For the text-containing cell, return its midpoint in (x, y) coordinate format. 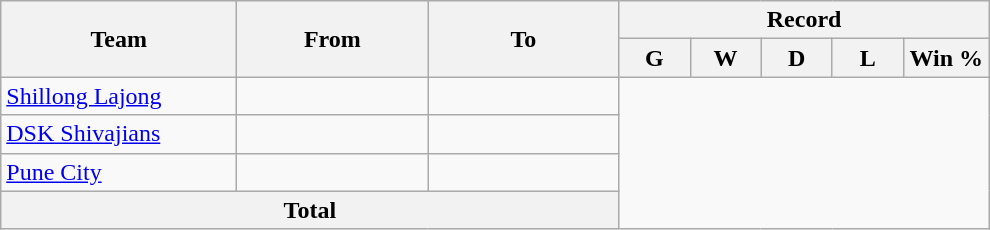
W (726, 58)
L (868, 58)
Pune City (119, 172)
DSK Shivajians (119, 134)
Total (310, 210)
From (332, 39)
To (524, 39)
Shillong Lajong (119, 96)
Record (804, 20)
Team (119, 39)
G (654, 58)
Win % (946, 58)
D (796, 58)
